Provide the (x, y) coordinate of the cell's center where the given text is located.  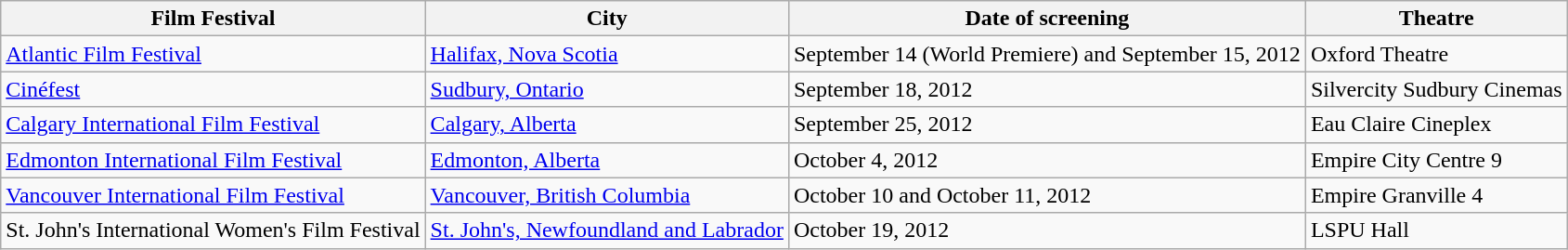
Silvercity Sudbury Cinemas (1436, 89)
Calgary, Alberta (607, 125)
Halifax, Nova Scotia (607, 54)
Theatre (1436, 19)
Sudbury, Ontario (607, 89)
Edmonton International Film Festival (214, 160)
Vancouver International Film Festival (214, 195)
City (607, 19)
October 4, 2012 (1047, 160)
September 14 (World Premiere) and September 15, 2012 (1047, 54)
September 25, 2012 (1047, 125)
St. John's International Women's Film Festival (214, 230)
St. John's, Newfoundland and Labrador (607, 230)
Empire City Centre 9 (1436, 160)
Empire Granville 4 (1436, 195)
Oxford Theatre (1436, 54)
September 18, 2012 (1047, 89)
October 19, 2012 (1047, 230)
Vancouver, British Columbia (607, 195)
Edmonton, Alberta (607, 160)
Film Festival (214, 19)
Calgary International Film Festival (214, 125)
LSPU Hall (1436, 230)
Cinéfest (214, 89)
October 10 and October 11, 2012 (1047, 195)
Eau Claire Cineplex (1436, 125)
Date of screening (1047, 19)
Atlantic Film Festival (214, 54)
